From the cell containing the given text, extract its center point as [X, Y] coordinate. 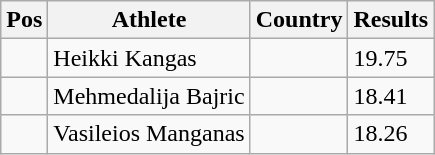
18.41 [391, 96]
Results [391, 20]
19.75 [391, 58]
Heikki Kangas [149, 58]
Country [299, 20]
Vasileios Manganas [149, 134]
Pos [24, 20]
Athlete [149, 20]
18.26 [391, 134]
Mehmedalija Bajric [149, 96]
